For the text-containing cell, return its midpoint in (x, y) coordinate format. 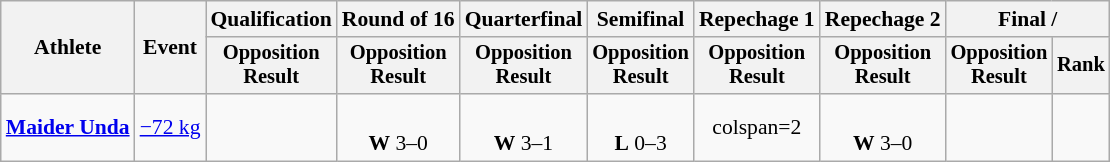
Qualification (272, 19)
Final / (1028, 19)
Repechage 1 (757, 19)
colspan=2 (757, 128)
Quarterfinal (524, 19)
Repechage 2 (883, 19)
Rank (1081, 66)
Event (170, 48)
Round of 16 (398, 19)
Semifinal (640, 19)
L 0–3 (640, 128)
Athlete (68, 48)
W 3–1 (524, 128)
−72 kg (170, 128)
Maider Unda (68, 128)
